Locate the cell with the specified text and output its (X, Y) center coordinate. 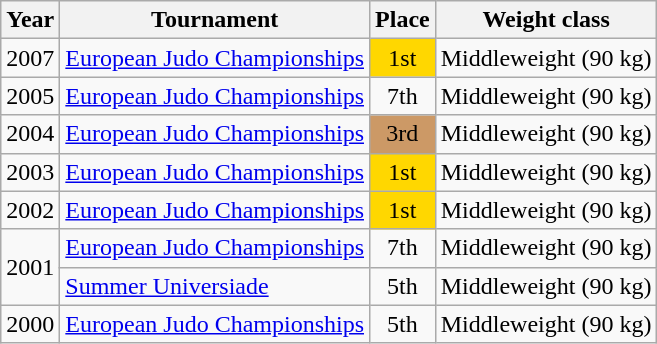
2005 (30, 96)
Weight class (546, 20)
2003 (30, 172)
Tournament (215, 20)
Place (403, 20)
Summer Universiade (215, 286)
2007 (30, 58)
2001 (30, 267)
2000 (30, 324)
3rd (403, 134)
2004 (30, 134)
2002 (30, 210)
Year (30, 20)
